Extract the [x, y] coordinate from the center of the cell holding the provided text.  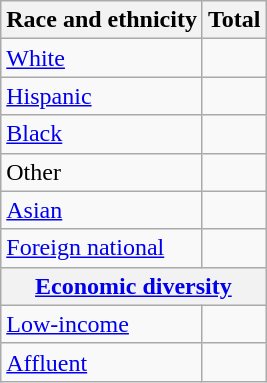
Black [102, 134]
Economic diversity [134, 286]
Affluent [102, 362]
Low-income [102, 324]
Asian [102, 210]
Total [234, 20]
Hispanic [102, 96]
Foreign national [102, 248]
Other [102, 172]
White [102, 58]
Race and ethnicity [102, 20]
